Find where the given text appears and provide that cell's center as [x, y] coordinate. 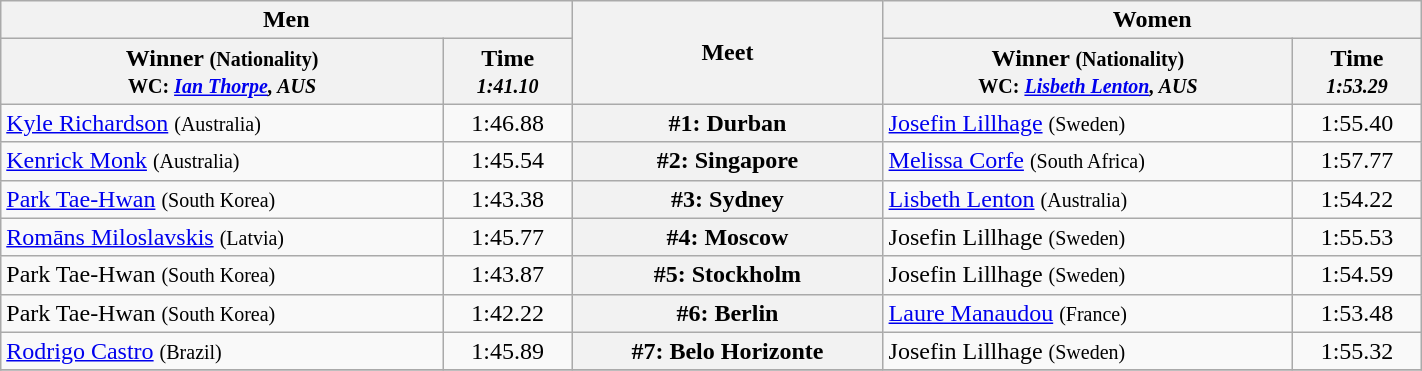
Laure Manaudou (France) [1088, 313]
#5: Stockholm [728, 275]
Kenrick Monk (Australia) [222, 161]
Men [286, 20]
Time 1:41.10 [507, 72]
1:53.48 [1357, 313]
Women [1152, 20]
#4: Moscow [728, 237]
Winner (Nationality) WC: Ian Thorpe, AUS [222, 72]
1:57.77 [1357, 161]
Winner (Nationality)WC: Lisbeth Lenton, AUS [1088, 72]
1:43.38 [507, 199]
1:55.32 [1357, 351]
Rodrigo Castro (Brazil) [222, 351]
1:45.54 [507, 161]
#3: Sydney [728, 199]
1:54.22 [1357, 199]
1:46.88 [507, 123]
#1: Durban [728, 123]
Kyle Richardson (Australia) [222, 123]
#6: Berlin [728, 313]
1:45.77 [507, 237]
Time1:53.29 [1357, 72]
Lisbeth Lenton (Australia) [1088, 199]
Romāns Miloslavskis (Latvia) [222, 237]
1:54.59 [1357, 275]
1:45.89 [507, 351]
1:55.40 [1357, 123]
Melissa Corfe (South Africa) [1088, 161]
Meet [728, 52]
#2: Singapore [728, 161]
#7: Belo Horizonte [728, 351]
1:43.87 [507, 275]
1:42.22 [507, 313]
1:55.53 [1357, 237]
